Identify which cell holds the provided text, then report its [X, Y] central coordinate. 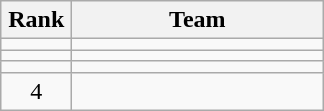
Team [198, 20]
4 [36, 91]
Rank [36, 20]
